Provide the (x, y) coordinate of the cell's center where the given text is located.  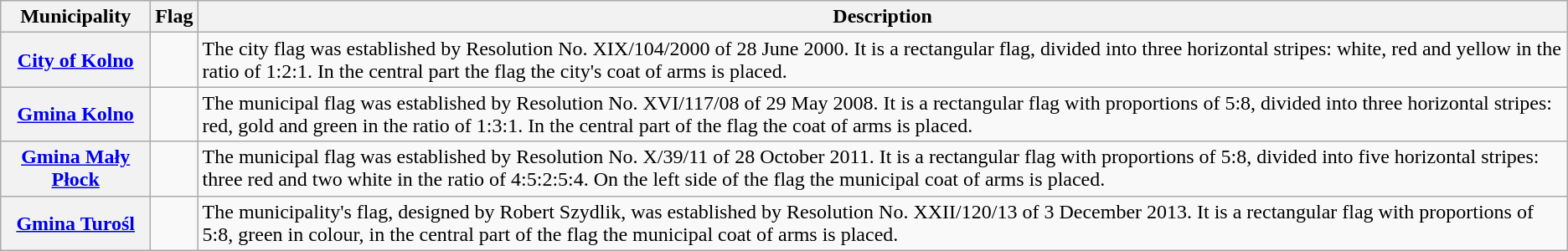
Gmina Turośl (75, 223)
City of Kolno (75, 60)
Municipality (75, 17)
Flag (174, 17)
Description (883, 17)
Gmina Mały Płock (75, 169)
Gmina Kolno (75, 114)
